Search for the cell housing the specified text and yield its [x, y] center coordinate. 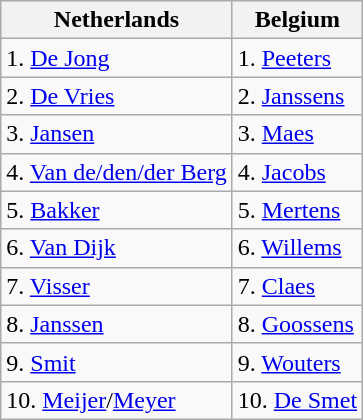
8. Janssen [116, 324]
Netherlands [116, 20]
9. Smit [116, 362]
Belgium [297, 20]
7. Claes [297, 286]
3. Jansen [116, 134]
10. Meijer/Meyer [116, 400]
4. Van de/den/der Berg [116, 172]
6. Van Dijk [116, 248]
3. Maes [297, 134]
4. Jacobs [297, 172]
6. Willems [297, 248]
1. Peeters [297, 58]
8. Goossens [297, 324]
2. De Vries [116, 96]
2. Janssens [297, 96]
5. Mertens [297, 210]
10. De Smet [297, 400]
9. Wouters [297, 362]
5. Bakker [116, 210]
1. De Jong [116, 58]
7. Visser [116, 286]
